Output the (X, Y) coordinate of the center of the cell containing the given text.  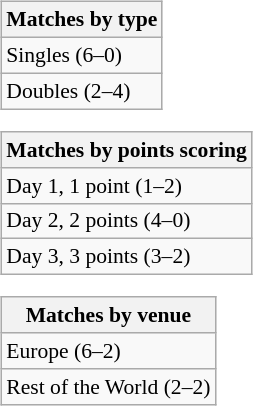
Rest of the World (2–2) (108, 387)
Matches by type (82, 20)
Day 3, 3 points (3–2) (126, 257)
Day 2, 2 points (4–0) (126, 221)
Singles (6–0) (82, 55)
Doubles (2–4) (82, 91)
Europe (6–2) (108, 351)
Matches by venue (108, 315)
Matches by points scoring (126, 150)
Day 1, 1 point (1–2) (126, 185)
